Identify which cell holds the provided text, then report its (X, Y) central coordinate. 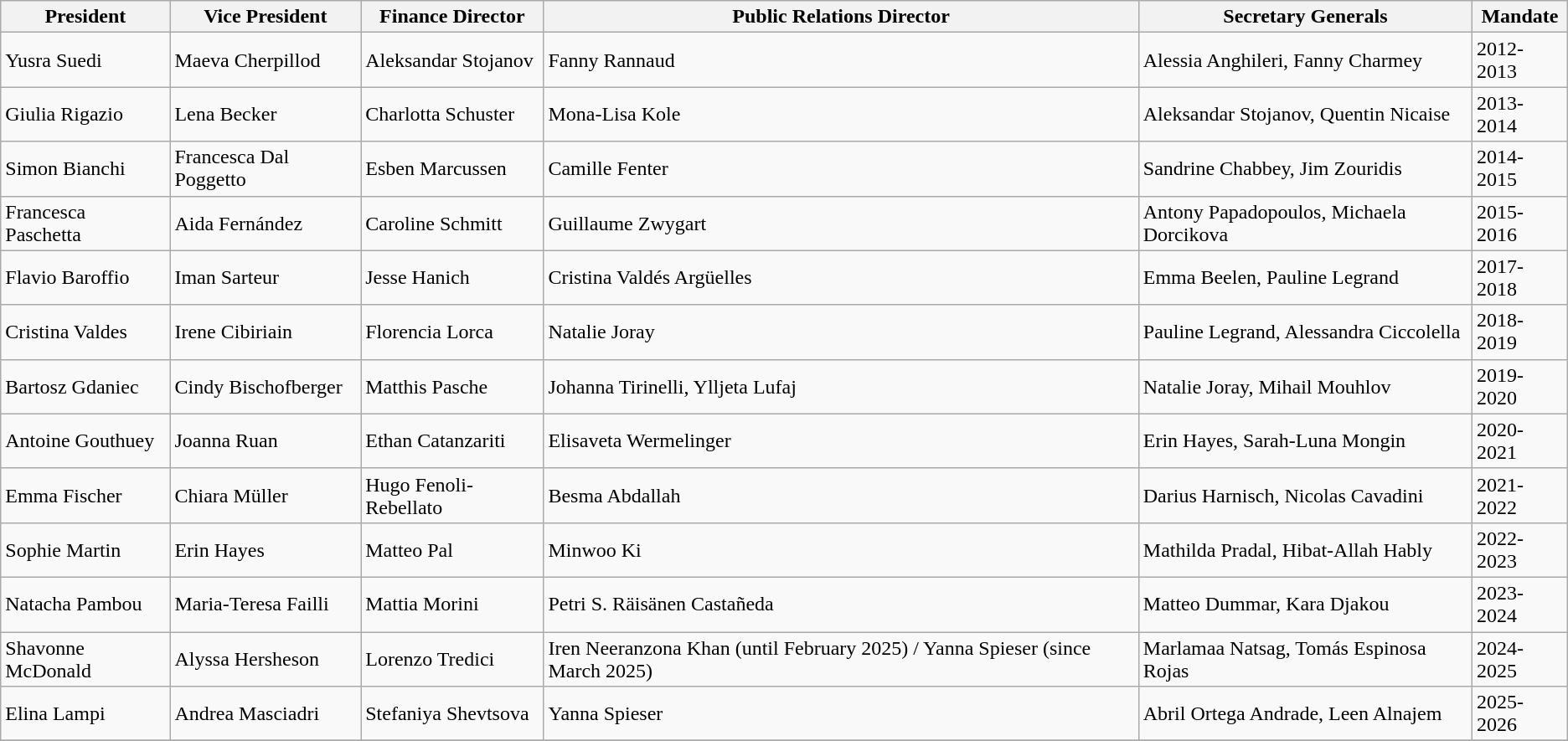
Bartosz Gdaniec (85, 387)
Besma Abdallah (841, 496)
Giulia Rigazio (85, 114)
Cindy Bischofberger (266, 387)
Secretary Generals (1305, 17)
Darius Harnisch, Nicolas Cavadini (1305, 496)
Matteo Pal (452, 549)
Irene Cibiriain (266, 332)
2021-2022 (1520, 496)
Sophie Martin (85, 549)
Emma Beelen, Pauline Legrand (1305, 278)
Aleksandar Stojanov (452, 60)
Maeva Cherpillod (266, 60)
Camille Fenter (841, 169)
Lorenzo Tredici (452, 658)
Guillaume Zwygart (841, 223)
Esben Marcussen (452, 169)
Chiara Müller (266, 496)
Erin Hayes, Sarah-Luna Mongin (1305, 440)
Pauline Legrand, Alessandra Ciccolella (1305, 332)
Finance Director (452, 17)
Johanna Tirinelli, Ylljeta Lufaj (841, 387)
Emma Fischer (85, 496)
2017-2018 (1520, 278)
2020-2021 (1520, 440)
Mattia Morini (452, 605)
Andrea Masciadri (266, 713)
Public Relations Director (841, 17)
Yanna Spieser (841, 713)
President (85, 17)
Stefaniya Shevtsova (452, 713)
Abril Ortega Andrade, Leen Alnajem (1305, 713)
Aida Fernández (266, 223)
Yusra Suedi (85, 60)
Matthis Pasche (452, 387)
Florencia Lorca (452, 332)
Vice President (266, 17)
Ethan Catanzariti (452, 440)
Marlamaa Natsag, Tomás Espinosa Rojas (1305, 658)
Minwoo Ki (841, 549)
Natalie Joray, Mihail Mouhlov (1305, 387)
Sandrine Chabbey, Jim Zouridis (1305, 169)
Natacha Pambou (85, 605)
Matteo Dummar, Kara Djakou (1305, 605)
Cristina Valdés Argüelles (841, 278)
Jesse Hanich (452, 278)
Charlotta Schuster (452, 114)
Alessia Anghileri, Fanny Charmey (1305, 60)
2015-2016 (1520, 223)
Mandate (1520, 17)
Elina Lampi (85, 713)
Francesca Paschetta (85, 223)
Erin Hayes (266, 549)
Flavio Baroffio (85, 278)
Maria-Teresa Failli (266, 605)
Natalie Joray (841, 332)
Elisaveta Wermelinger (841, 440)
2023-2024 (1520, 605)
Antoine Gouthuey (85, 440)
Mona-Lisa Kole (841, 114)
Simon Bianchi (85, 169)
Cristina Valdes (85, 332)
Mathilda Pradal, Hibat-Allah Hably (1305, 549)
Aleksandar Stojanov, Quentin Nicaise (1305, 114)
2022-2023 (1520, 549)
Iren Neeranzona Khan (until February 2025) / Yanna Spieser (since March 2025) (841, 658)
2024-2025 (1520, 658)
Antony Papadopoulos, Michaela Dorcikova (1305, 223)
Joanna Ruan (266, 440)
Fanny Rannaud (841, 60)
Petri S. Räisänen Castañeda (841, 605)
Caroline Schmitt (452, 223)
2013-2014 (1520, 114)
2018-2019 (1520, 332)
Iman Sarteur (266, 278)
2012-2013 (1520, 60)
2025-2026 (1520, 713)
2014-2015 (1520, 169)
Alyssa Hersheson (266, 658)
Lena Becker (266, 114)
Hugo Fenoli-Rebellato (452, 496)
2019-2020 (1520, 387)
Shavonne McDonald (85, 658)
Francesca Dal Poggetto (266, 169)
